Return (X, Y) of the center of cell containing provided text 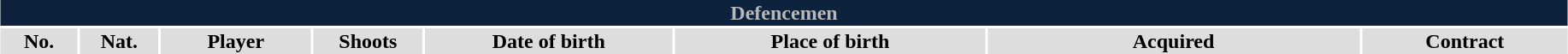
Contract (1465, 41)
Nat. (120, 41)
Acquired (1173, 41)
No. (39, 41)
Player (236, 41)
Shoots (368, 41)
Defencemen (783, 13)
Date of birth (549, 41)
Place of birth (830, 41)
